Locate the cell with the specified text and output its [X, Y] center coordinate. 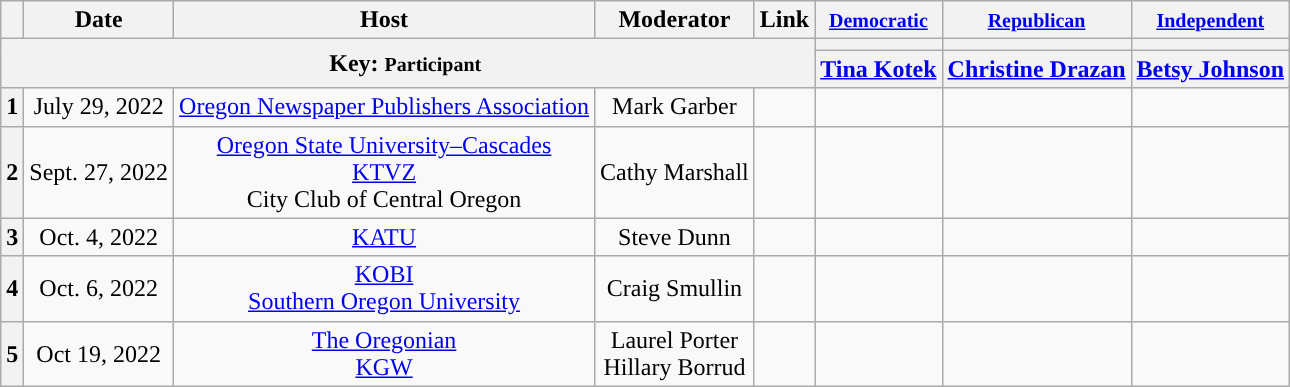
Link [784, 20]
Craig Smullin [675, 288]
Cathy Marshall [675, 172]
Oct 19, 2022 [99, 354]
Independent [1210, 20]
Oregon State University–CascadesKTVZCity Club of Central Oregon [384, 172]
Oct. 4, 2022 [99, 237]
2 [12, 172]
Republican [1036, 20]
July 29, 2022 [99, 107]
Moderator [675, 20]
1 [12, 107]
Betsy Johnson [1210, 69]
4 [12, 288]
Democratic [878, 20]
The OregonianKGW [384, 354]
Host [384, 20]
Steve Dunn [675, 237]
KOBISouthern Oregon University [384, 288]
Laurel PorterHillary Borrud [675, 354]
Sept. 27, 2022 [99, 172]
Key: Participant [408, 64]
Oregon Newspaper Publishers Association [384, 107]
3 [12, 237]
Tina Kotek [878, 69]
KATU [384, 237]
Christine Drazan [1036, 69]
Date [99, 20]
5 [12, 354]
Oct. 6, 2022 [99, 288]
Mark Garber [675, 107]
